Find where the given text appears and provide that cell's center as (X, Y) coordinate. 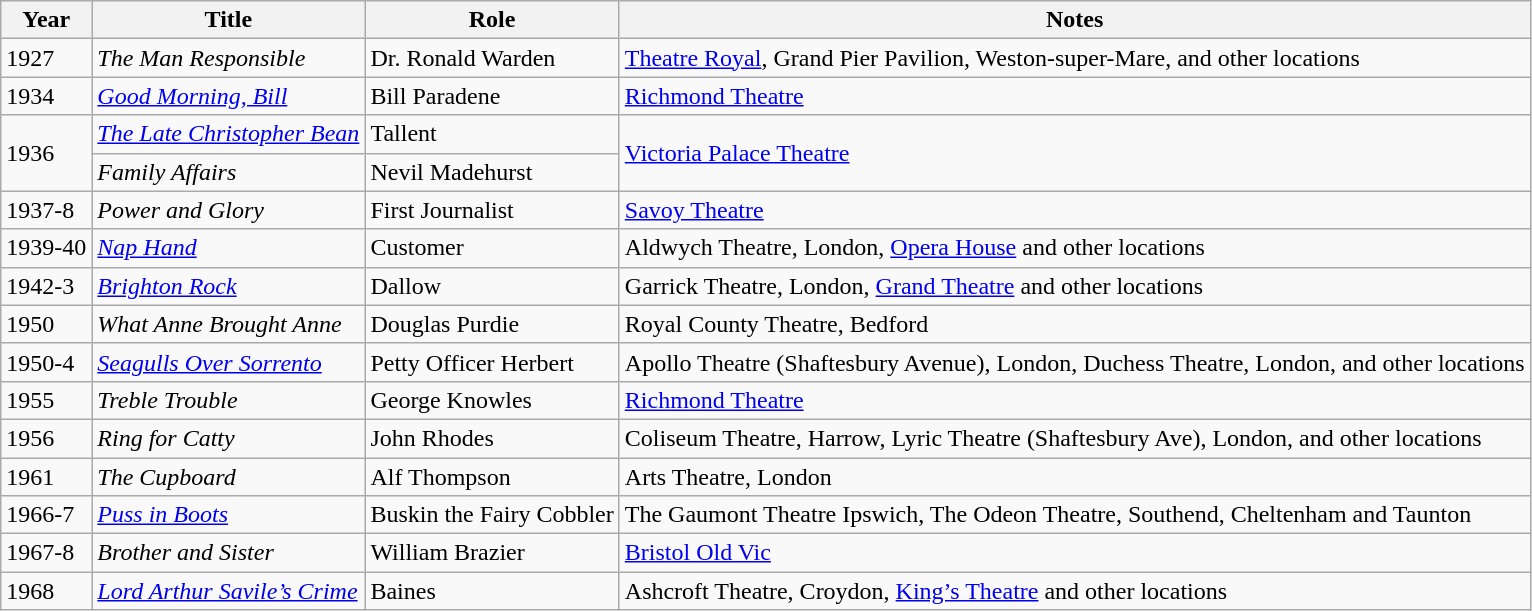
Title (228, 20)
Arts Theatre, London (1074, 477)
Bill Paradene (492, 96)
Dr. Ronald Warden (492, 58)
Victoria Palace Theatre (1074, 153)
Brighton Rock (228, 286)
Dallow (492, 286)
Baines (492, 591)
Douglas Purdie (492, 324)
1934 (46, 96)
Royal County Theatre, Bedford (1074, 324)
Bristol Old Vic (1074, 553)
Petty Officer Herbert (492, 362)
Tallent (492, 134)
Brother and Sister (228, 553)
1968 (46, 591)
John Rhodes (492, 438)
1950 (46, 324)
1961 (46, 477)
1936 (46, 153)
First Journalist (492, 210)
Buskin the Fairy Cobbler (492, 515)
The Man Responsible (228, 58)
Nevil Madehurst (492, 172)
Seagulls Over Sorrento (228, 362)
1966-7 (46, 515)
Apollo Theatre (Shaftesbury Avenue), London, Duchess Theatre, London, and other locations (1074, 362)
Customer (492, 248)
1956 (46, 438)
Notes (1074, 20)
The Gaumont Theatre Ipswich, The Odeon Theatre, Southend, Cheltenham and Taunton (1074, 515)
George Knowles (492, 400)
Garrick Theatre, London, Grand Theatre and other locations (1074, 286)
1942-3 (46, 286)
Role (492, 20)
Savoy Theatre (1074, 210)
Power and Glory (228, 210)
Good Morning, Bill (228, 96)
The Late Christopher Bean (228, 134)
Alf Thompson (492, 477)
The Cupboard (228, 477)
1950-4 (46, 362)
Coliseum Theatre, Harrow, Lyric Theatre (Shaftesbury Ave), London, and other locations (1074, 438)
Family Affairs (228, 172)
Ashcroft Theatre, Croydon, King’s Theatre and other locations (1074, 591)
Nap Hand (228, 248)
What Anne Brought Anne (228, 324)
1939-40 (46, 248)
Aldwych Theatre, London, Opera House and other locations (1074, 248)
Treble Trouble (228, 400)
Lord Arthur Savile’s Crime (228, 591)
Theatre Royal, Grand Pier Pavilion, Weston-super-Mare, and other locations (1074, 58)
Puss in Boots (228, 515)
1955 (46, 400)
1927 (46, 58)
1937-8 (46, 210)
William Brazier (492, 553)
Year (46, 20)
Ring for Catty (228, 438)
1967-8 (46, 553)
